Find where the given text appears and provide that cell's center as [X, Y] coordinate. 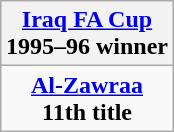
Iraq FA Cup1995–96 winner [86, 34]
Al-Zawraa11th title [86, 98]
